Return (x, y) of the center of cell containing provided text 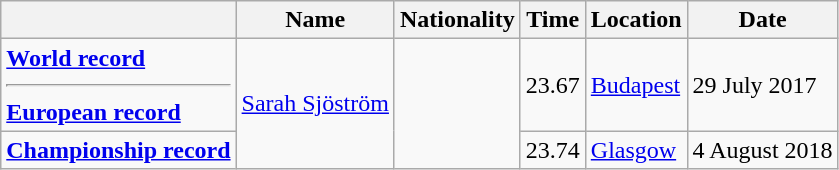
Time (552, 20)
23.67 (552, 85)
23.74 (552, 150)
Championship record (118, 150)
World recordEuropean record (118, 85)
Location (636, 20)
Sarah Sjöström (315, 104)
4 August 2018 (762, 150)
Date (762, 20)
Name (315, 20)
Glasgow (636, 150)
29 July 2017 (762, 85)
Budapest (636, 85)
Nationality (457, 20)
